Detect which cell encompasses the target text, then output its [X, Y] center coordinate. 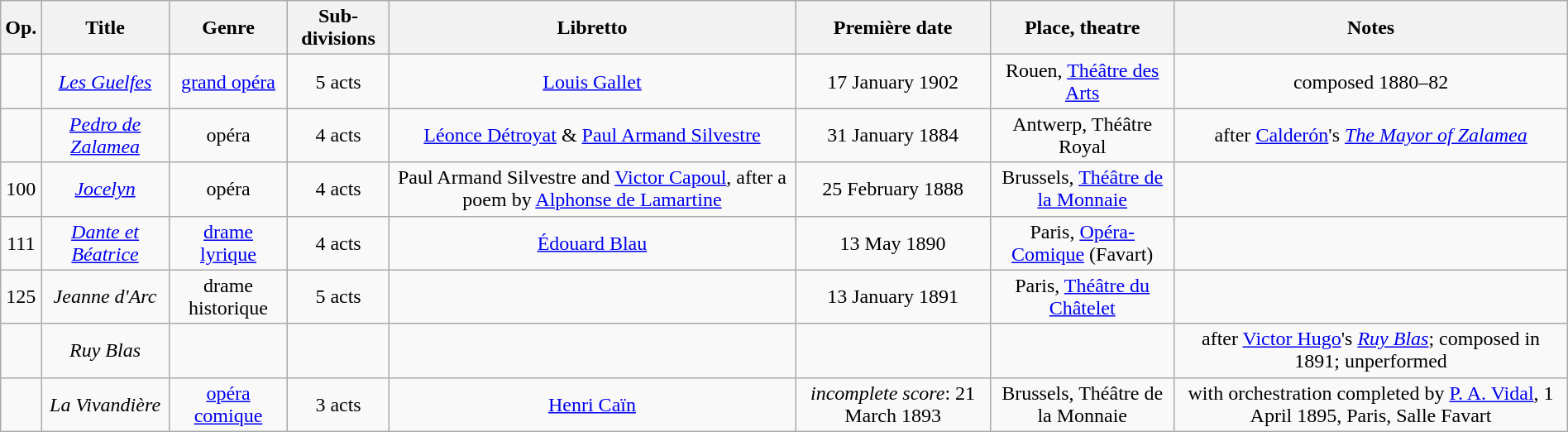
drame lyrique [228, 243]
after Victor Hugo's Ruy Blas; composed in 1891; unperformed [1371, 351]
Paris, Opéra-Comique (Favart) [1083, 243]
Genre [228, 28]
Jocelyn [105, 189]
Place, theatre [1083, 28]
Notes [1371, 28]
Paris, Théâtre du Châtelet [1083, 296]
Sub­divisions [339, 28]
La Vivandière [105, 404]
100 [22, 189]
13 May 1890 [893, 243]
after Calderón's The Mayor of Zalamea [1371, 136]
Antwerp, Théâtre Royal [1083, 136]
Title [105, 28]
drame historique [228, 296]
Jeanne d'Arc [105, 296]
Les Guelfes [105, 81]
Henri Caïn [592, 404]
Première date [893, 28]
3 acts [339, 404]
opéra comique [228, 404]
Louis Gallet [592, 81]
Op. [22, 28]
25 February 1888 [893, 189]
Ruy Blas [105, 351]
composed 1880–82 [1371, 81]
111 [22, 243]
Rouen, Théâtre des Arts [1083, 81]
Pedro de Zalamea [105, 136]
125 [22, 296]
Libretto [592, 28]
13 January 1891 [893, 296]
31 January 1884 [893, 136]
with orchestration completed by P. A. Vidal, 1 April 1895, Paris, Salle Favart [1371, 404]
grand opéra [228, 81]
Léonce Détroyat & Paul Armand Silvestre [592, 136]
17 January 1902 [893, 81]
incomplete score: 21 March 1893 [893, 404]
Édouard Blau [592, 243]
Dante et Béatrice [105, 243]
Paul Armand Silvestre and Victor Capoul, after a poem by Alphonse de Lamartine [592, 189]
